Determine the (x, y) coordinate at the center of the cell enclosing the given text.  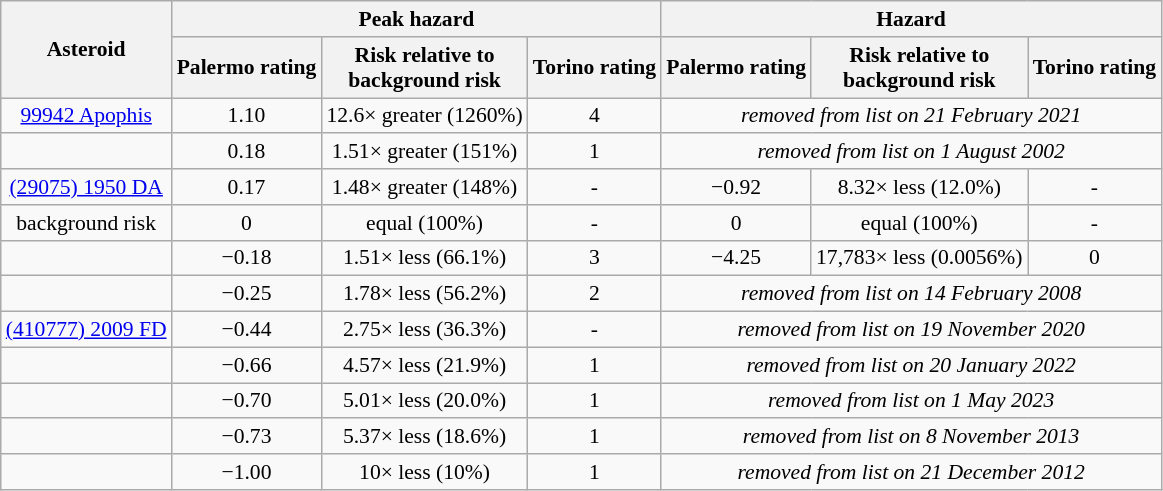
1.10 (247, 116)
17,783× less (0.0056%) (920, 258)
removed from list on 20 January 2022 (911, 365)
1.51× less (66.1%) (424, 258)
removed from list on 14 February 2008 (911, 294)
Peak hazard (417, 19)
Hazard (911, 19)
−1.00 (247, 472)
−0.44 (247, 330)
background risk (86, 223)
2.75× less (36.3%) (424, 330)
5.01× less (20.0%) (424, 401)
10× less (10%) (424, 472)
removed from list on 21 February 2021 (911, 116)
removed from list on 21 December 2012 (911, 472)
1.48× greater (148%) (424, 187)
removed from list on 8 November 2013 (911, 437)
−0.73 (247, 437)
−0.70 (247, 401)
−0.66 (247, 365)
4.57× less (21.9%) (424, 365)
1.51× greater (151%) (424, 152)
−0.25 (247, 294)
(29075) 1950 DA (86, 187)
8.32× less (12.0%) (920, 187)
2 (594, 294)
removed from list on 19 November 2020 (911, 330)
0.17 (247, 187)
−4.25 (736, 258)
Asteroid (86, 50)
0.18 (247, 152)
12.6× greater (1260%) (424, 116)
−0.18 (247, 258)
4 (594, 116)
99942 Apophis (86, 116)
3 (594, 258)
5.37× less (18.6%) (424, 437)
−0.92 (736, 187)
removed from list on 1 August 2002 (911, 152)
removed from list on 1 May 2023 (911, 401)
1.78× less (56.2%) (424, 294)
(410777) 2009 FD (86, 330)
